For the text-containing cell, return its midpoint in (X, Y) coordinate format. 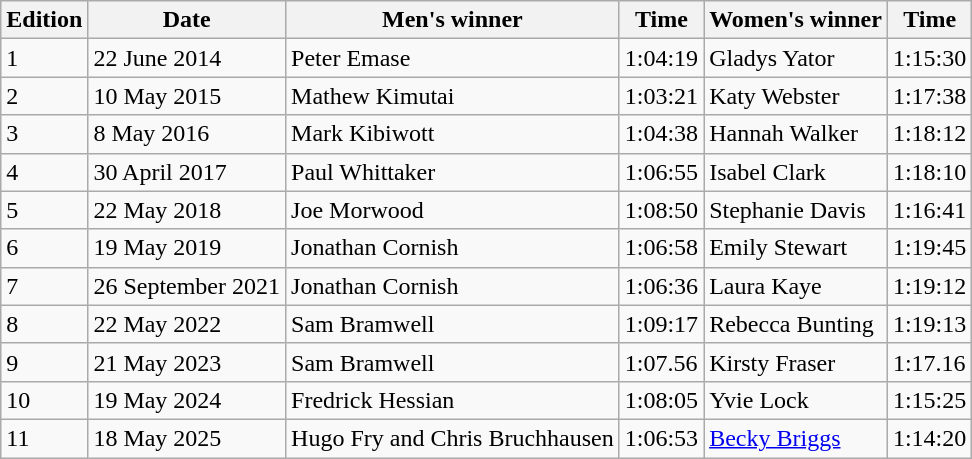
1:08:50 (661, 210)
6 (44, 248)
1:14:20 (929, 438)
Edition (44, 20)
1:15:30 (929, 58)
10 May 2015 (187, 96)
Katy Webster (796, 96)
Stephanie Davis (796, 210)
22 May 2018 (187, 210)
19 May 2019 (187, 248)
1:16:41 (929, 210)
1:18:10 (929, 172)
1:08:05 (661, 400)
Date (187, 20)
1:06:55 (661, 172)
Hannah Walker (796, 134)
22 June 2014 (187, 58)
5 (44, 210)
1:19:45 (929, 248)
2 (44, 96)
Hugo Fry and Chris Bruchhausen (453, 438)
1:06:53 (661, 438)
Gladys Yator (796, 58)
1:06:58 (661, 248)
1:04:38 (661, 134)
11 (44, 438)
Emily Stewart (796, 248)
Laura Kaye (796, 286)
1:19:12 (929, 286)
22 May 2022 (187, 324)
1:19:13 (929, 324)
3 (44, 134)
1:07.56 (661, 362)
7 (44, 286)
Yvie Lock (796, 400)
21 May 2023 (187, 362)
19 May 2024 (187, 400)
4 (44, 172)
Fredrick Hessian (453, 400)
1:15:25 (929, 400)
Men's winner (453, 20)
26 September 2021 (187, 286)
9 (44, 362)
1:09:17 (661, 324)
18 May 2025 (187, 438)
Rebecca Bunting (796, 324)
1:18:12 (929, 134)
1:17.16 (929, 362)
Mathew Kimutai (453, 96)
Women's winner (796, 20)
1:03:21 (661, 96)
30 April 2017 (187, 172)
Joe Morwood (453, 210)
8 May 2016 (187, 134)
10 (44, 400)
1 (44, 58)
1:04:19 (661, 58)
Paul Whittaker (453, 172)
Mark Kibiwott (453, 134)
1:06:36 (661, 286)
1:17:38 (929, 96)
8 (44, 324)
Peter Emase (453, 58)
Kirsty Fraser (796, 362)
Becky Briggs (796, 438)
Isabel Clark (796, 172)
